Output the [X, Y] coordinate of the center of the cell containing the given text.  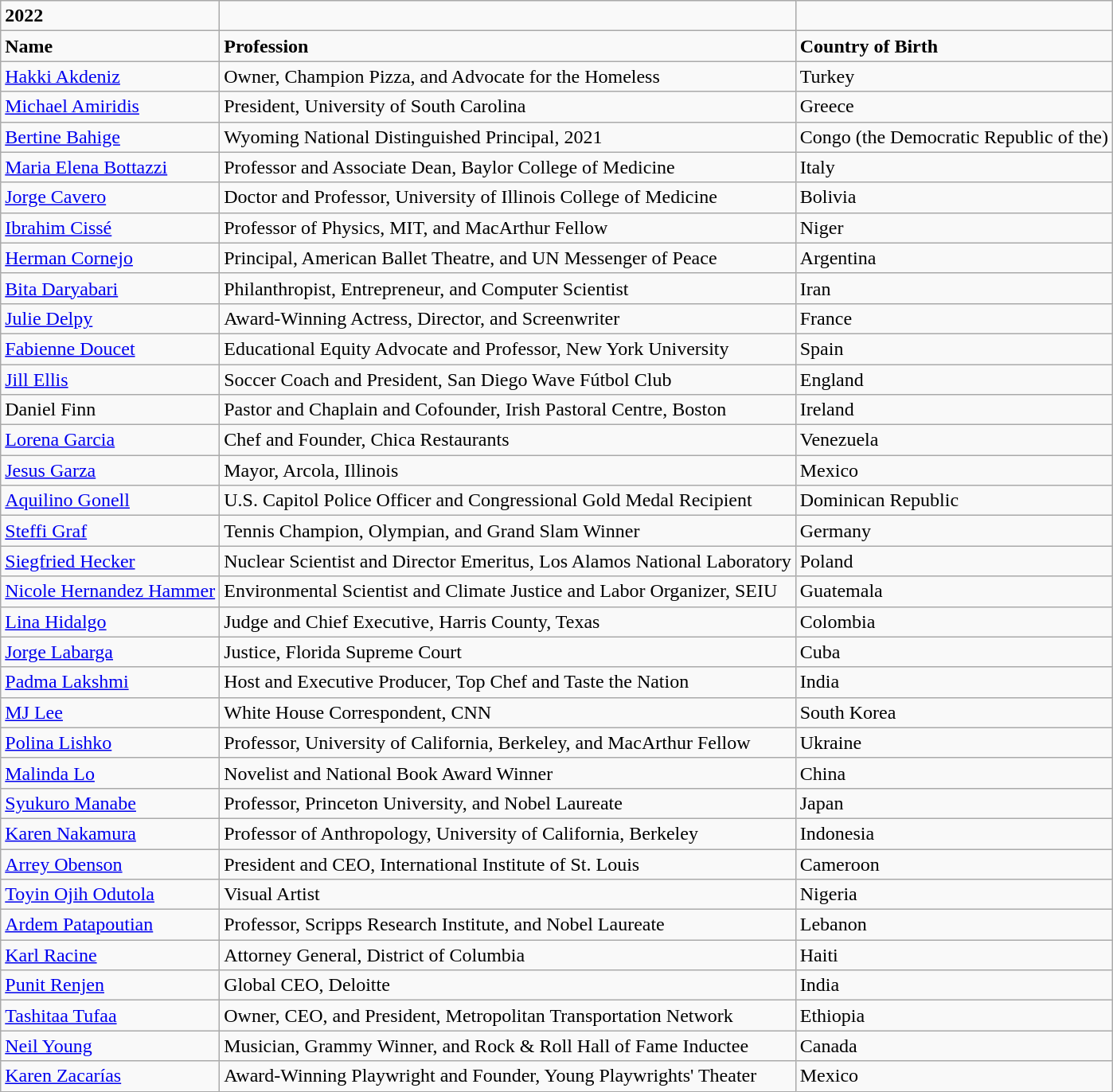
South Korea [954, 712]
2022 [110, 16]
Profession [508, 46]
Siegfried Hecker [110, 561]
Country of Birth [954, 46]
Ardem Patapoutian [110, 925]
Justice, Florida Supreme Court [508, 652]
Italy [954, 167]
England [954, 380]
Malinda Lo [110, 773]
Name [110, 46]
Professor of Anthropology, University of California, Berkeley [508, 833]
Principal, American Ballet Theatre, and UN Messenger of Peace [508, 258]
Global CEO, Deloitte [508, 985]
Award-Winning Actress, Director, and Screenwriter [508, 318]
Attorney General, District of Columbia [508, 955]
Maria Elena Bottazzi [110, 167]
Haiti [954, 955]
Michael Amiridis [110, 107]
Hakki Akdeniz [110, 76]
Iran [954, 288]
Lorena Garcia [110, 440]
Professor and Associate Dean, Baylor College of Medicine [508, 167]
White House Correspondent, CNN [508, 712]
China [954, 773]
Karen Zacarías [110, 1076]
Cameroon [954, 864]
Nicole Hernandez Hammer [110, 591]
Syukuro Manabe [110, 803]
U.S. Capitol Police Officer and Congressional Gold Medal Recipient [508, 501]
Venezuela [954, 440]
Philanthropist, Entrepreneur, and Computer Scientist [508, 288]
Professor, University of California, Berkeley, and MacArthur Fellow [508, 743]
MJ Lee [110, 712]
Professor, Scripps Research Institute, and Nobel Laureate [508, 925]
Japan [954, 803]
Germany [954, 531]
Bolivia [954, 197]
Musician, Grammy Winner, and Rock & Roll Hall of Fame Inductee [508, 1046]
Canada [954, 1046]
Niger [954, 228]
Soccer Coach and President, San Diego Wave Fútbol Club [508, 380]
Turkey [954, 76]
Jesus Garza [110, 470]
Ukraine [954, 743]
Karl Racine [110, 955]
Jorge Labarga [110, 652]
President and CEO, International Institute of St. Louis [508, 864]
Colombia [954, 622]
Host and Executive Producer, Top Chef and Taste the Nation [508, 682]
Lina Hidalgo [110, 622]
Greece [954, 107]
Cuba [954, 652]
Mayor, Arcola, Illinois [508, 470]
Congo (the Democratic Republic of the) [954, 137]
Punit Renjen [110, 985]
Daniel Finn [110, 410]
Lebanon [954, 925]
Visual Artist [508, 895]
Herman Cornejo [110, 258]
Tennis Champion, Olympian, and Grand Slam Winner [508, 531]
Indonesia [954, 833]
Professor, Princeton University, and Nobel Laureate [508, 803]
Pastor and Chaplain and Cofounder, Irish Pastoral Centre, Boston [508, 410]
Doctor and Professor, University of Illinois College of Medicine [508, 197]
Karen Nakamura [110, 833]
Nuclear Scientist and Director Emeritus, Los Alamos National Laboratory [508, 561]
Spain [954, 349]
Argentina [954, 258]
Padma Lakshmi [110, 682]
Educational Equity Advocate and Professor, New York University [508, 349]
Chef and Founder, Chica Restaurants [508, 440]
Ibrahim Cissé [110, 228]
Julie Delpy [110, 318]
Aquilino Gonell [110, 501]
Poland [954, 561]
France [954, 318]
Nigeria [954, 895]
Environmental Scientist and Climate Justice and Labor Organizer, SEIU [508, 591]
Owner, Champion Pizza, and Advocate for the Homeless [508, 76]
Ethiopia [954, 1016]
Arrey Obenson [110, 864]
Polina Lishko [110, 743]
Toyin Ojih Odutola [110, 895]
Award-Winning Playwright and Founder, Young Playwrights' Theater [508, 1076]
Professor of Physics, MIT, and MacArthur Fellow [508, 228]
Bita Daryabari [110, 288]
Owner, CEO, and President, Metropolitan Transportation Network [508, 1016]
Tashitaa Tufaa [110, 1016]
Novelist and National Book Award Winner [508, 773]
Wyoming National Distinguished Principal, 2021 [508, 137]
Neil Young [110, 1046]
Steffi Graf [110, 531]
Dominican Republic [954, 501]
Judge and Chief Executive, Harris County, Texas [508, 622]
Bertine Bahige [110, 137]
Guatemala [954, 591]
Ireland [954, 410]
Jill Ellis [110, 380]
President, University of South Carolina [508, 107]
Jorge Cavero [110, 197]
Fabienne Doucet [110, 349]
